For the text-containing cell, return its midpoint in [X, Y] coordinate format. 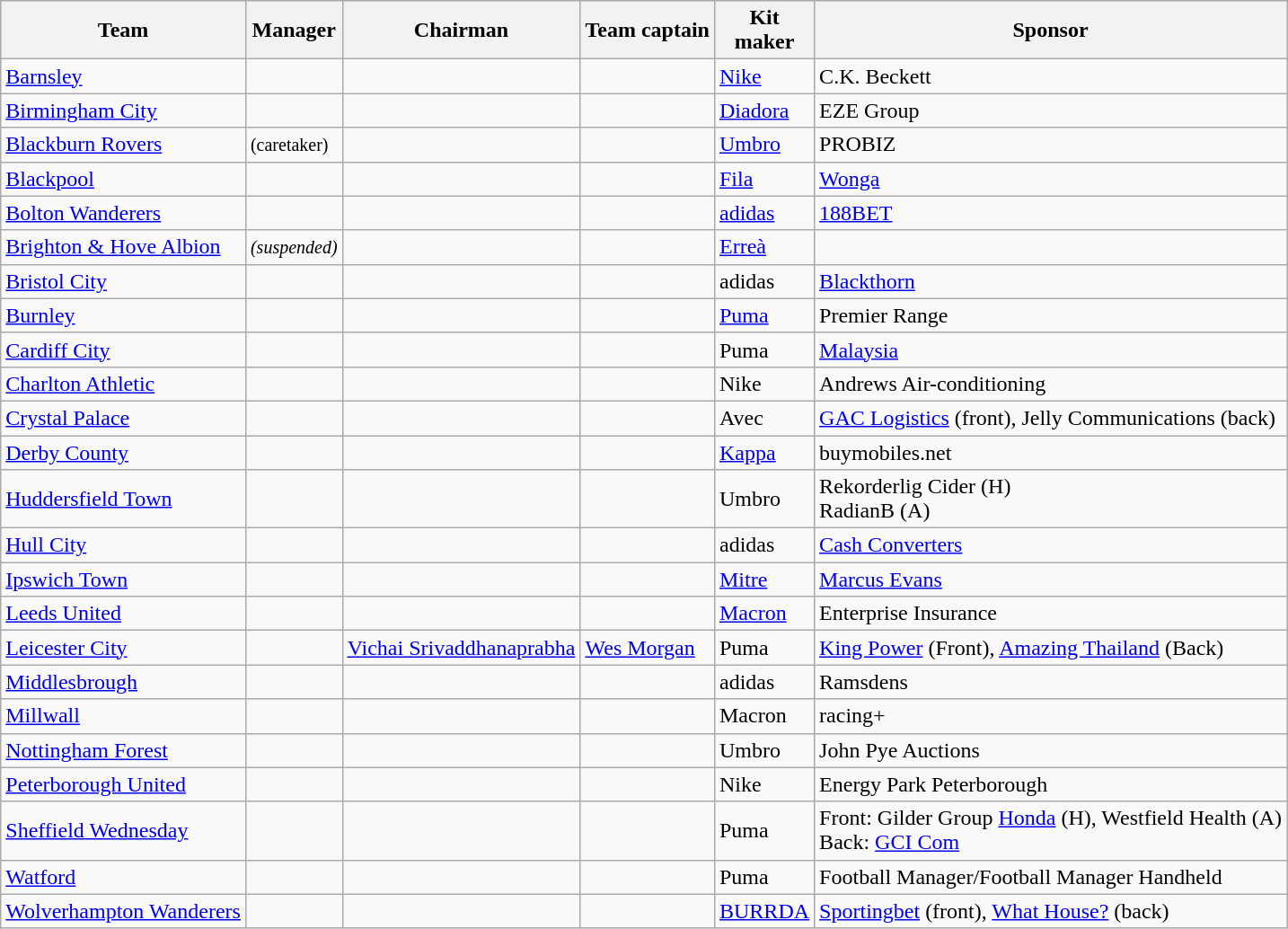
Wes Morgan [648, 648]
GAC Logistics (front), Jelly Communications (back) [1051, 418]
Birmingham City [124, 111]
Team [124, 31]
Sponsor [1051, 31]
Andrews Air-conditioning [1051, 384]
Manager [294, 31]
Millwall [124, 716]
Crystal Palace [124, 418]
Football Manager/Football Manager Handheld [1051, 877]
(suspended) [294, 247]
Brighton & Hove Albion [124, 247]
Hull City [124, 545]
Marcus Evans [1051, 580]
Enterprise Insurance [1051, 614]
Erreà [763, 247]
Energy Park Peterborough [1051, 784]
Bristol City [124, 281]
Kit maker [763, 31]
racing+ [1051, 716]
Rekorderlig Cider (H)RadianB (A) [1051, 500]
PROBIZ [1051, 145]
Team captain [648, 31]
Peterborough United [124, 784]
Leicester City [124, 648]
Sportingbet (front), What House? (back) [1051, 911]
(caretaker) [294, 145]
188BET [1051, 213]
Front: Gilder Group Honda (H), Westfield Health (A)Back: GCI Com [1051, 830]
Ipswich Town [124, 580]
Vichai Srivaddhanaprabha [462, 648]
buymobiles.net [1051, 452]
King Power (Front), Amazing Thailand (Back) [1051, 648]
John Pye Auctions [1051, 750]
Cardiff City [124, 349]
Malaysia [1051, 349]
Nottingham Forest [124, 750]
Sheffield Wednesday [124, 830]
Fila [763, 179]
C.K. Beckett [1051, 76]
Blackpool [124, 179]
Kappa [763, 452]
Chairman [462, 31]
Charlton Athletic [124, 384]
EZE Group [1051, 111]
Wonga [1051, 179]
Leeds United [124, 614]
Blackthorn [1051, 281]
Mitre [763, 580]
Diadora [763, 111]
Barnsley [124, 76]
Huddersfield Town [124, 500]
Premier Range [1051, 315]
BURRDA [763, 911]
Wolverhampton Wanderers [124, 911]
Ramsdens [1051, 682]
Watford [124, 877]
Middlesbrough [124, 682]
Burnley [124, 315]
Blackburn Rovers [124, 145]
Avec [763, 418]
Cash Converters [1051, 545]
Bolton Wanderers [124, 213]
Derby County [124, 452]
